Search for the cell housing the specified text and yield its (x, y) center coordinate. 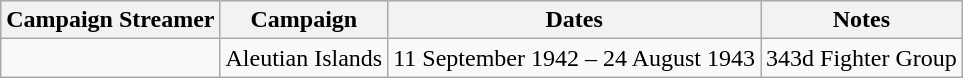
Campaign Streamer (110, 20)
Dates (574, 20)
11 September 1942 – 24 August 1943 (574, 58)
Campaign (304, 20)
Notes (862, 20)
Aleutian Islands (304, 58)
343d Fighter Group (862, 58)
